Determine the (x, y) coordinate at the center of the cell enclosing the given text.  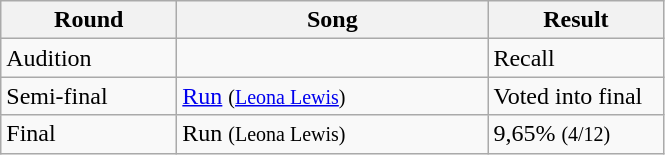
Final (89, 134)
Voted into final (576, 96)
9,65% (4/12) (576, 134)
Recall (576, 58)
Round (89, 20)
Song (332, 20)
Result (576, 20)
Semi-final (89, 96)
Audition (89, 58)
